For the text-containing cell, return its midpoint in [X, Y] coordinate format. 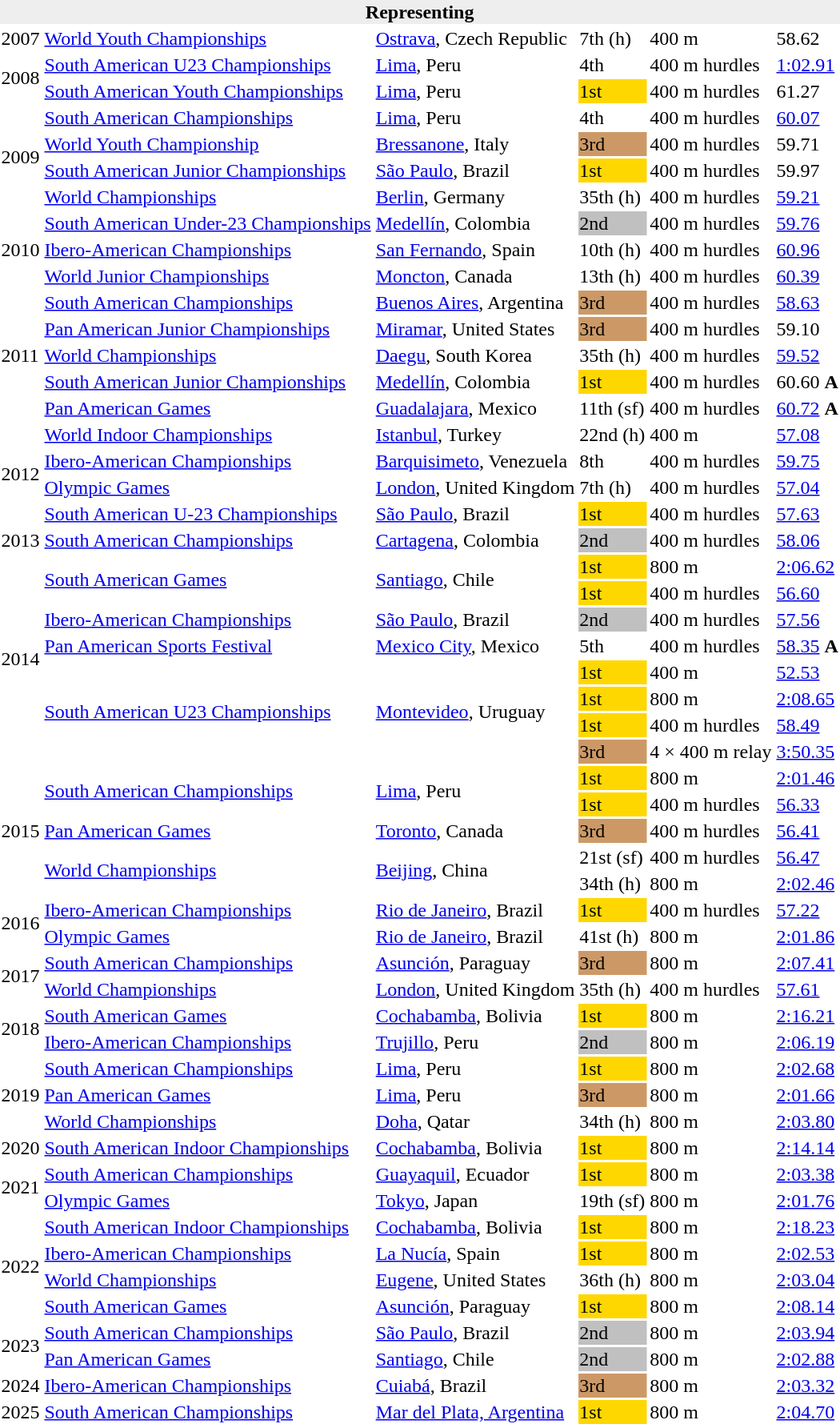
59.97 [807, 170]
2:03.32 [807, 1386]
South American U-23 Championships [208, 514]
2:03.38 [807, 1174]
Moncton, Canada [475, 276]
2:03.80 [807, 1121]
2022 [21, 1266]
57.22 [807, 910]
Mexico City, Mexico [475, 646]
2:02.68 [807, 1069]
2019 [21, 1095]
Doha, Qatar [475, 1121]
57.61 [807, 989]
2:02.88 [807, 1359]
Montevideo, Uruguay [475, 712]
2:01.66 [807, 1095]
2011 [21, 355]
Guayaquil, Ecuador [475, 1174]
Trujillo, Peru [475, 1042]
19th (sf) [613, 1201]
Daegu, South Korea [475, 355]
La Nucía, Spain [475, 1254]
13th (h) [613, 276]
59.75 [807, 461]
59.71 [807, 144]
10th (h) [613, 250]
2007 [21, 38]
2:02.46 [807, 884]
58.06 [807, 540]
South American Youth Championships [208, 91]
2016 [21, 924]
Ostrava, Czech Republic [475, 38]
59.10 [807, 329]
59.52 [807, 355]
58.63 [807, 303]
2017 [21, 977]
World Youth Championship [208, 144]
2:01.76 [807, 1201]
2:04.70 [807, 1412]
5th [613, 646]
2008 [21, 78]
Barquisimeto, Venezuela [475, 461]
2:02.53 [807, 1254]
Beijing, China [475, 871]
59.76 [807, 223]
2018 [21, 1029]
57.63 [807, 514]
Toronto, Canada [475, 831]
57.56 [807, 620]
2009 [21, 157]
41st (h) [613, 937]
21st (sf) [613, 857]
Pan American Junior Championships [208, 329]
Pan American Sports Festival [208, 646]
2:14.14 [807, 1148]
World Indoor Championships [208, 435]
Tokyo, Japan [475, 1201]
2:08.14 [807, 1306]
Cuiabá, Brazil [475, 1386]
Berlin, Germany [475, 197]
2:07.41 [807, 963]
56.60 [807, 593]
2:08.65 [807, 699]
2:03.94 [807, 1333]
2:16.21 [807, 1016]
8th [613, 461]
56.47 [807, 857]
Cartagena, Colombia [475, 540]
Representing [419, 12]
1:02.91 [807, 65]
2012 [21, 474]
36th (h) [613, 1280]
3:50.35 [807, 752]
Eugene, United States [475, 1280]
11th (sf) [613, 408]
2014 [21, 660]
59.21 [807, 197]
58.35 A [807, 646]
2020 [21, 1148]
2015 [21, 831]
52.53 [807, 672]
2010 [21, 250]
57.08 [807, 435]
56.33 [807, 804]
56.41 [807, 831]
2:06.62 [807, 567]
Guadalajara, Mexico [475, 408]
2:06.19 [807, 1042]
57.04 [807, 487]
60.39 [807, 276]
2013 [21, 540]
World Youth Championships [208, 38]
60.07 [807, 118]
22nd (h) [613, 435]
2:01.86 [807, 937]
58.49 [807, 725]
2024 [21, 1386]
60.96 [807, 250]
Istanbul, Turkey [475, 435]
2:01.46 [807, 778]
South American Under-23 Championships [208, 223]
2025 [21, 1412]
San Fernando, Spain [475, 250]
58.62 [807, 38]
Buenos Aires, Argentina [475, 303]
2021 [21, 1188]
61.27 [807, 91]
60.72 A [807, 408]
2:18.23 [807, 1227]
2:03.04 [807, 1280]
Mar del Plata, Argentina [475, 1412]
Bressanone, Italy [475, 144]
4 × 400 m relay [710, 752]
60.60 A [807, 382]
2023 [21, 1346]
World Junior Championships [208, 276]
Miramar, United States [475, 329]
